From the cell containing the given text, extract its center point as [X, Y] coordinate. 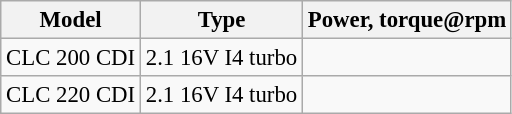
Model [71, 20]
Power, torque@rpm [408, 20]
CLC 200 CDI [71, 58]
Type [221, 20]
CLC 220 CDI [71, 95]
